Scan for the cell matching the given text and deliver its (X, Y) coordinate at center. 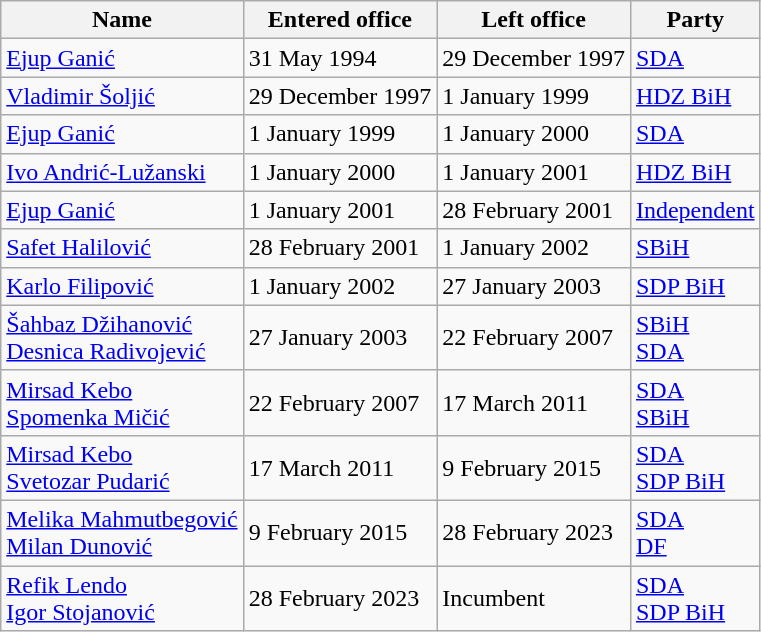
Refik LendoIgor Stojanović (122, 598)
Name (122, 20)
Mirsad KeboSpomenka Mičić (122, 402)
Entered office (340, 20)
Šahbaz Džihanović Desnica Radivojević (122, 338)
SDASBiH (695, 402)
SDP BiH (695, 286)
Incumbent (534, 598)
Melika MahmutbegovićMilan Dunović (122, 532)
SBiHSDA (695, 338)
Karlo Filipović (122, 286)
Party (695, 20)
Independent (695, 210)
Vladimir Šoljić (122, 96)
SBiH (695, 248)
Safet Halilović (122, 248)
Mirsad KeboSvetozar Pudarić (122, 468)
31 May 1994 (340, 58)
Left office (534, 20)
Ivo Andrić-Lužanski (122, 172)
SDADF (695, 532)
